For the text-containing cell, return its midpoint in [x, y] coordinate format. 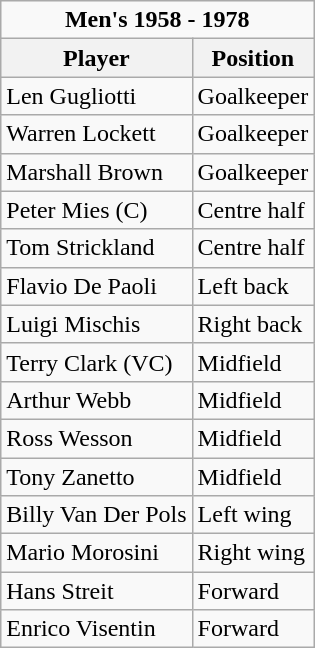
Warren Lockett [96, 134]
Right wing [253, 553]
Peter Mies (C) [96, 210]
Luigi Mischis [96, 324]
Flavio De Paoli [96, 286]
Left wing [253, 515]
Right back [253, 324]
Player [96, 58]
Enrico Visentin [96, 629]
Hans Streit [96, 591]
Men's 1958 - 1978 [158, 20]
Marshall Brown [96, 172]
Position [253, 58]
Tony Zanetto [96, 477]
Ross Wesson [96, 438]
Mario Morosini [96, 553]
Len Gugliotti [96, 96]
Terry Clark (VC) [96, 362]
Left back [253, 286]
Billy Van Der Pols [96, 515]
Arthur Webb [96, 400]
Tom Strickland [96, 248]
